Provide the (x, y) coordinate of the cell's center where the given text is located.  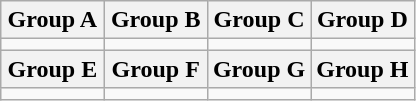
Group C (258, 20)
Group A (52, 20)
Group D (362, 20)
Group H (362, 69)
Group B (156, 20)
Group G (258, 69)
Group E (52, 69)
Group F (156, 69)
